Detect which cell encompasses the target text, then output its [x, y] center coordinate. 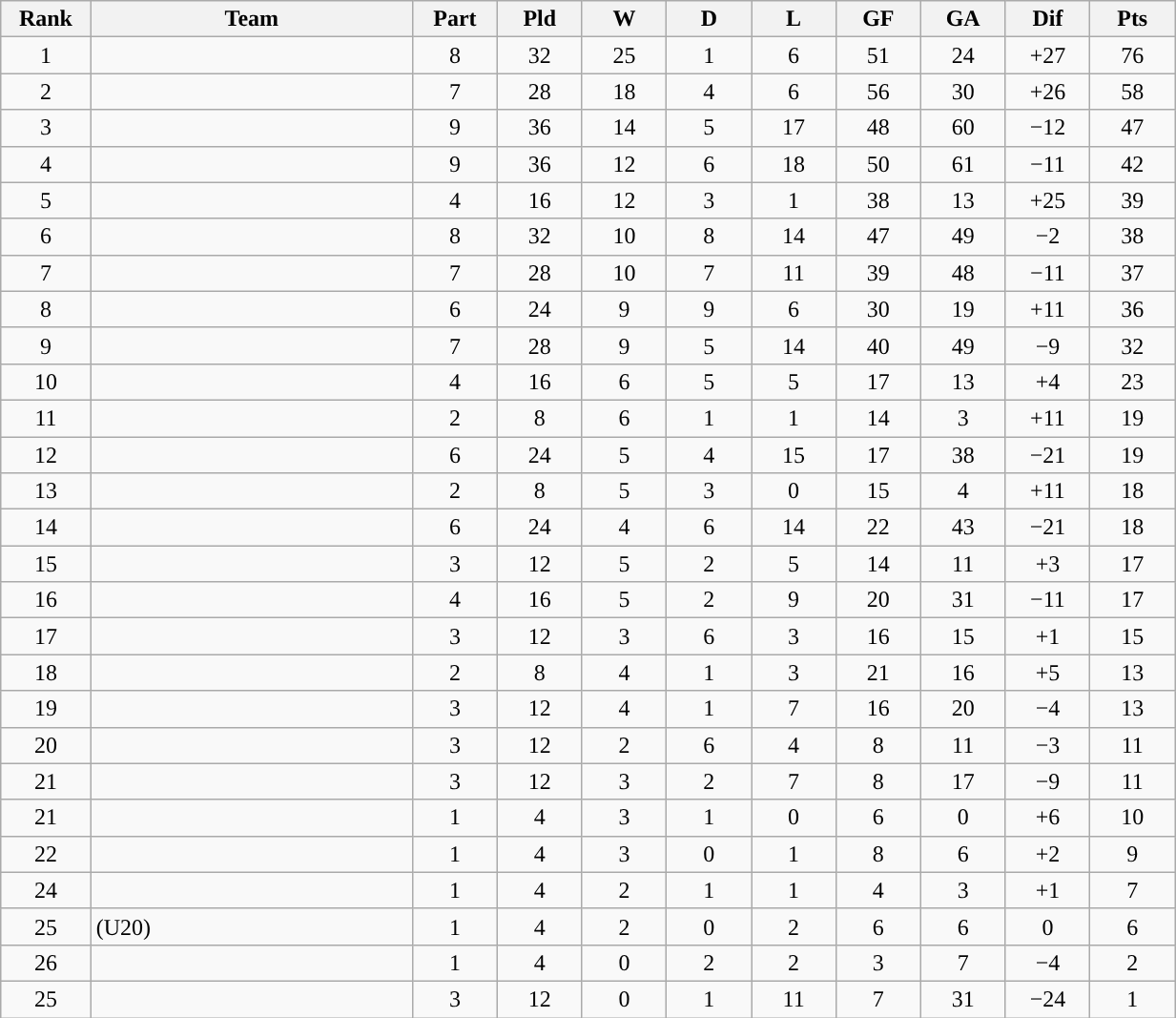
D [710, 19]
60 [963, 128]
+3 [1047, 564]
+5 [1047, 673]
+27 [1047, 55]
GA [963, 19]
61 [963, 164]
50 [877, 164]
−2 [1047, 237]
42 [1133, 164]
76 [1133, 55]
37 [1133, 273]
+4 [1047, 382]
43 [963, 528]
(U20) [252, 926]
−24 [1047, 999]
+26 [1047, 92]
Rank [46, 19]
40 [877, 345]
58 [1133, 92]
Team [252, 19]
26 [46, 963]
W [624, 19]
Part [456, 19]
Pld [540, 19]
23 [1133, 382]
56 [877, 92]
+6 [1047, 818]
−12 [1047, 128]
+2 [1047, 854]
Dif [1047, 19]
+25 [1047, 200]
51 [877, 55]
GF [877, 19]
L [794, 19]
−3 [1047, 745]
Pts [1133, 19]
